Detect which cell encompasses the target text, then output its [x, y] center coordinate. 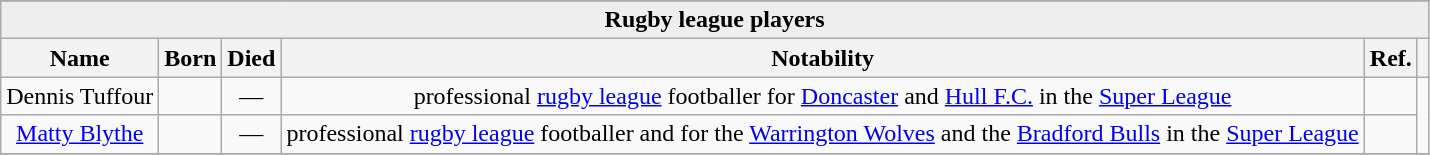
professional rugby league footballer and for the Warrington Wolves and the Bradford Bulls in the Super League [822, 134]
professional rugby league footballer for Doncaster and Hull F.C. in the Super League [822, 96]
Died [252, 58]
Born [190, 58]
Ref. [1390, 58]
Dennis Tuffour [80, 96]
Matty Blythe [80, 134]
Notability [822, 58]
Name [80, 58]
Rugby league players [715, 20]
